Scan for the cell matching the given text and deliver its (x, y) coordinate at center. 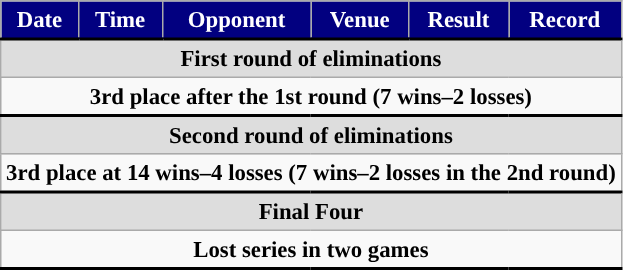
3rd place at 14 wins–4 losses (7 wins–2 losses in the 2nd round) (311, 173)
Second round of eliminations (311, 135)
Venue (360, 20)
First round of eliminations (311, 58)
3rd place after the 1st round (7 wins–2 losses) (311, 97)
Time (120, 20)
Lost series in two games (311, 250)
Record (566, 20)
Result (458, 20)
Date (40, 20)
Final Four (311, 212)
Opponent (236, 20)
